Detect which cell encompasses the target text, then output its [X, Y] center coordinate. 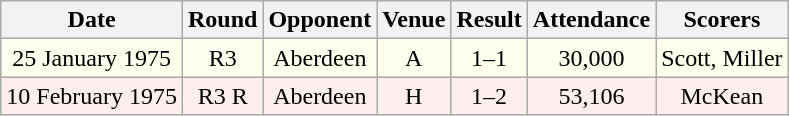
1–1 [489, 58]
Date [92, 20]
A [414, 58]
Attendance [591, 20]
Scorers [722, 20]
1–2 [489, 96]
30,000 [591, 58]
25 January 1975 [92, 58]
McKean [722, 96]
53,106 [591, 96]
10 February 1975 [92, 96]
R3 [222, 58]
Opponent [320, 20]
Venue [414, 20]
H [414, 96]
Round [222, 20]
R3 R [222, 96]
Result [489, 20]
Scott, Miller [722, 58]
